From the cell containing the given text, extract its center point as (X, Y) coordinate. 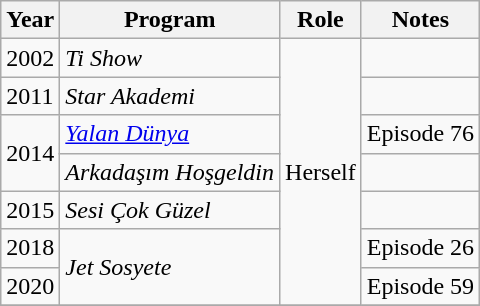
2014 (30, 153)
Sesi Çok Güzel (170, 210)
Ti Show (170, 58)
Year (30, 20)
Star Akademi (170, 96)
Yalan Dünya (170, 134)
Jet Sosyete (170, 267)
Role (321, 20)
2018 (30, 248)
Arkadaşım Hoşgeldin (170, 172)
2020 (30, 286)
2015 (30, 210)
Herself (321, 172)
Notes (420, 20)
Episode 59 (420, 286)
Episode 26 (420, 248)
Episode 76 (420, 134)
2011 (30, 96)
2002 (30, 58)
Program (170, 20)
